Output the (x, y) coordinate of the center of the cell containing the given text.  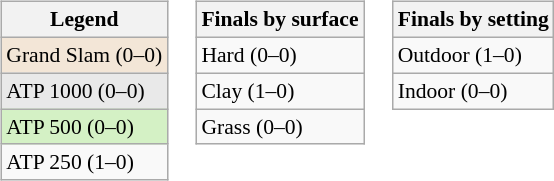
Indoor (0–0) (474, 91)
ATP 250 (1–0) (84, 162)
Legend (84, 20)
Finals by surface (280, 20)
Grand Slam (0–0) (84, 55)
Hard (0–0) (280, 55)
ATP 1000 (0–0) (84, 91)
ATP 500 (0–0) (84, 127)
Clay (1–0) (280, 91)
Outdoor (1–0) (474, 55)
Grass (0–0) (280, 127)
Finals by setting (474, 20)
